Identify which cell holds the provided text, then report its (x, y) central coordinate. 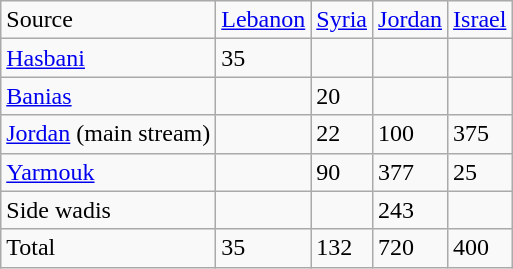
25 (480, 172)
22 (342, 134)
Banias (108, 96)
Hasbani (108, 58)
243 (410, 210)
377 (410, 172)
Side wadis (108, 210)
375 (480, 134)
20 (342, 96)
Jordan (410, 20)
Lebanon (264, 20)
400 (480, 248)
Total (108, 248)
132 (342, 248)
90 (342, 172)
Israel (480, 20)
Syria (342, 20)
720 (410, 248)
Yarmouk (108, 172)
Jordan (main stream) (108, 134)
Source (108, 20)
100 (410, 134)
